Determine the (X, Y) coordinate at the center of the cell enclosing the given text.  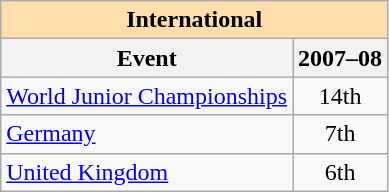
14th (340, 96)
United Kingdom (147, 172)
International (194, 20)
7th (340, 134)
6th (340, 172)
Germany (147, 134)
Event (147, 58)
2007–08 (340, 58)
World Junior Championships (147, 96)
